Identify which cell holds the provided text, then report its [x, y] central coordinate. 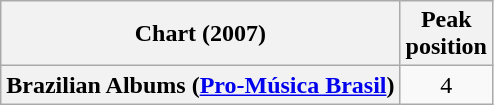
Peak position [446, 34]
4 [446, 85]
Brazilian Albums (Pro-Música Brasil) [200, 85]
Chart (2007) [200, 34]
